Determine the [X, Y] coordinate at the center of the cell enclosing the given text.  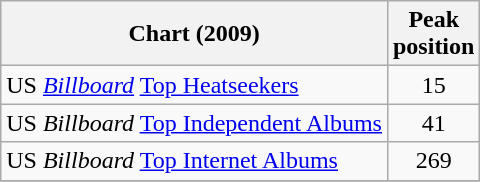
Chart (2009) [194, 34]
Peakposition [433, 34]
15 [433, 85]
US Billboard Top Internet Albums [194, 161]
US Billboard Top Heatseekers [194, 85]
41 [433, 123]
US Billboard Top Independent Albums [194, 123]
269 [433, 161]
